Identify which cell holds the provided text, then report its [X, Y] central coordinate. 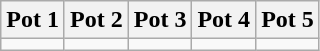
Pot 4 [224, 20]
Pot 3 [160, 20]
Pot 1 [33, 20]
Pot 5 [288, 20]
Pot 2 [96, 20]
